Detect which cell encompasses the target text, then output its (x, y) center coordinate. 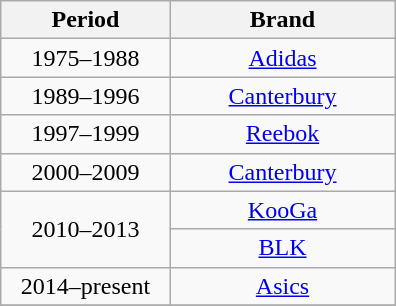
Adidas (282, 58)
Reebok (282, 134)
Brand (282, 20)
2014–present (86, 286)
Period (86, 20)
Asics (282, 286)
2010–2013 (86, 229)
1989–1996 (86, 96)
1975–1988 (86, 58)
BLK (282, 248)
2000–2009 (86, 172)
1997–1999 (86, 134)
KooGa (282, 210)
